Locate the cell with the specified text and output its (x, y) center coordinate. 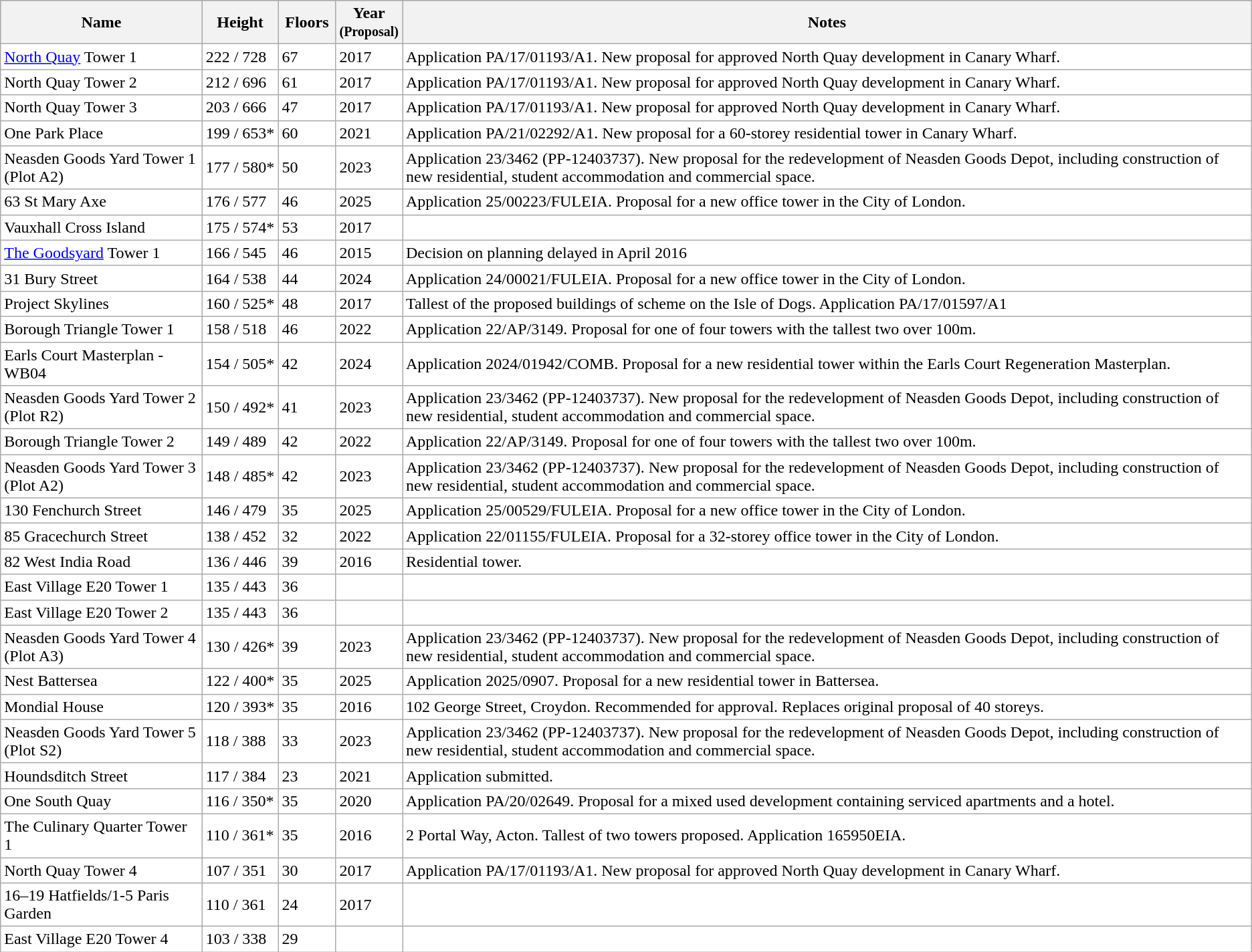
24 (307, 905)
Tallest of the proposed buildings of scheme on the Isle of Dogs. Application PA/17/01597/A1 (827, 304)
176 / 577 (240, 202)
107 / 351 (240, 870)
33 (307, 741)
2 Portal Way, Acton. Tallest of two towers proposed. Application 165950EIA. (827, 836)
53 (307, 227)
154 / 505* (240, 364)
Residential tower. (827, 562)
Application 24/00021/FULEIA. Proposal for a new office tower in the City of London. (827, 278)
175 / 574* (240, 227)
67 (307, 57)
61 (307, 82)
63 St Mary Axe (102, 202)
41 (307, 408)
Year (Proposal) (369, 23)
Project Skylines (102, 304)
Application 22/01155/FULEIA. Proposal for a 32-storey office tower in the City of London. (827, 536)
60 (307, 133)
Application 25/00529/FULEIA. Proposal for a new office tower in the City of London. (827, 511)
North Quay Tower 1 (102, 57)
Nest Battersea (102, 681)
32 (307, 536)
Floors (307, 23)
130 / 426* (240, 647)
222 / 728 (240, 57)
203 / 666 (240, 108)
North Quay Tower 2 (102, 82)
82 West India Road (102, 562)
110 / 361* (240, 836)
160 / 525* (240, 304)
48 (307, 304)
Earls Court Masterplan - WB04 (102, 364)
East Village E20 Tower 1 (102, 587)
Neasden Goods Yard Tower 5 (Plot S2) (102, 741)
Neasden Goods Yard Tower 4 (Plot A3) (102, 647)
The Culinary Quarter Tower 1 (102, 836)
149 / 489 (240, 442)
Decision on planning delayed in April 2016 (827, 253)
117 / 384 (240, 776)
2020 (369, 801)
Application 2024/01942/COMB. Proposal for a new residential tower within the Earls Court Regeneration Masterplan. (827, 364)
Mondial House (102, 707)
Houndsditch Street (102, 776)
116 / 350* (240, 801)
North Quay Tower 4 (102, 870)
2015 (369, 253)
North Quay Tower 3 (102, 108)
44 (307, 278)
148 / 485* (240, 476)
199 / 653* (240, 133)
Name (102, 23)
122 / 400* (240, 681)
103 / 338 (240, 939)
One Park Place (102, 133)
The Goodsyard Tower 1 (102, 253)
One South Quay (102, 801)
Vauxhall Cross Island (102, 227)
130 Fenchurch Street (102, 511)
Height (240, 23)
Application 25/00223/FULEIA. Proposal for a new office tower in the City of London. (827, 202)
146 / 479 (240, 511)
Application PA/20/02649. Proposal for a mixed used development containing serviced apartments and a hotel. (827, 801)
136 / 446 (240, 562)
102 George Street, Croydon. Recommended for approval. Replaces original proposal of 40 storeys. (827, 707)
Borough Triangle Tower 2 (102, 442)
Application submitted. (827, 776)
110 / 361 (240, 905)
Application 2025/0907. Proposal for a new residential tower in Battersea. (827, 681)
Borough Triangle Tower 1 (102, 329)
47 (307, 108)
164 / 538 (240, 278)
85 Gracechurch Street (102, 536)
East Village E20 Tower 4 (102, 939)
166 / 545 (240, 253)
Neasden Goods Yard Tower 1 (Plot A2) (102, 167)
177 / 580* (240, 167)
150 / 492* (240, 408)
Neasden Goods Yard Tower 2 (Plot R2) (102, 408)
16–19 Hatfields/1-5 Paris Garden (102, 905)
50 (307, 167)
Notes (827, 23)
29 (307, 939)
138 / 452 (240, 536)
23 (307, 776)
120 / 393* (240, 707)
Neasden Goods Yard Tower 3 (Plot A2) (102, 476)
30 (307, 870)
118 / 388 (240, 741)
Application PA/21/02292/A1. New proposal for a 60-storey residential tower in Canary Wharf. (827, 133)
158 / 518 (240, 329)
31 Bury Street (102, 278)
East Village E20 Tower 2 (102, 612)
212 / 696 (240, 82)
